Search for the cell housing the specified text and yield its [X, Y] center coordinate. 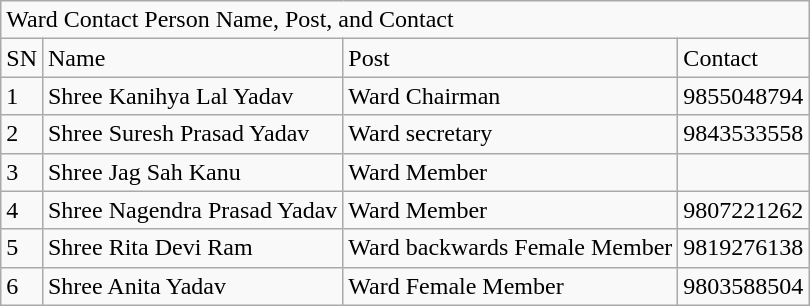
9843533558 [744, 134]
1 [22, 96]
Shree Jag Sah Kanu [192, 172]
5 [22, 248]
9803588504 [744, 286]
Name [192, 58]
9855048794 [744, 96]
Post [510, 58]
9807221262 [744, 210]
Shree Suresh Prasad Yadav [192, 134]
Shree Rita Devi Ram [192, 248]
Ward backwards Female Member [510, 248]
Contact [744, 58]
4 [22, 210]
3 [22, 172]
Shree Anita Yadav [192, 286]
SN [22, 58]
Shree Kanihya Lal Yadav [192, 96]
Ward Contact Person Name, Post, and Contact [405, 20]
Shree Nagendra Prasad Yadav [192, 210]
6 [22, 286]
Ward secretary [510, 134]
2 [22, 134]
9819276138 [744, 248]
Ward Chairman [510, 96]
Ward Female Member [510, 286]
